From the cell containing the given text, extract its center point as [x, y] coordinate. 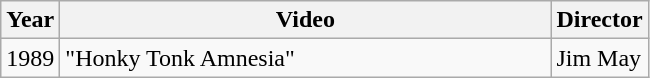
"Honky Tonk Amnesia" [306, 58]
Director [600, 20]
Year [30, 20]
Jim May [600, 58]
Video [306, 20]
1989 [30, 58]
